Provide the [X, Y] coordinate of the cell's center where the given text is located.  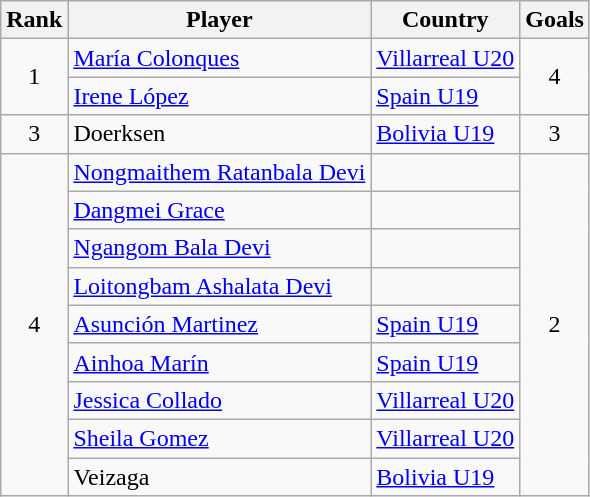
Rank [34, 20]
Goals [555, 20]
1 [34, 77]
Player [220, 20]
Dangmei Grace [220, 210]
2 [555, 324]
Nongmaithem Ratanbala Devi [220, 172]
Country [446, 20]
Irene López [220, 96]
Ngangom Bala Devi [220, 248]
Asunción Martinez [220, 324]
María Colonques [220, 58]
Doerksen [220, 134]
Loitongbam Ashalata Devi [220, 286]
Veizaga [220, 477]
Jessica Collado [220, 400]
Sheila Gomez [220, 438]
Ainhoa Marín [220, 362]
